Search for the cell housing the specified text and yield its [x, y] center coordinate. 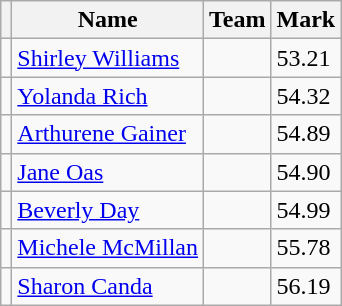
53.21 [306, 58]
Team [238, 20]
Arthurene Gainer [108, 134]
Beverly Day [108, 210]
Mark [306, 20]
Jane Oas [108, 172]
56.19 [306, 286]
Shirley Williams [108, 58]
55.78 [306, 248]
54.99 [306, 210]
Michele McMillan [108, 248]
Yolanda Rich [108, 96]
Name [108, 20]
Sharon Canda [108, 286]
54.89 [306, 134]
54.90 [306, 172]
54.32 [306, 96]
